Determine the [x, y] coordinate at the center of the cell enclosing the given text.  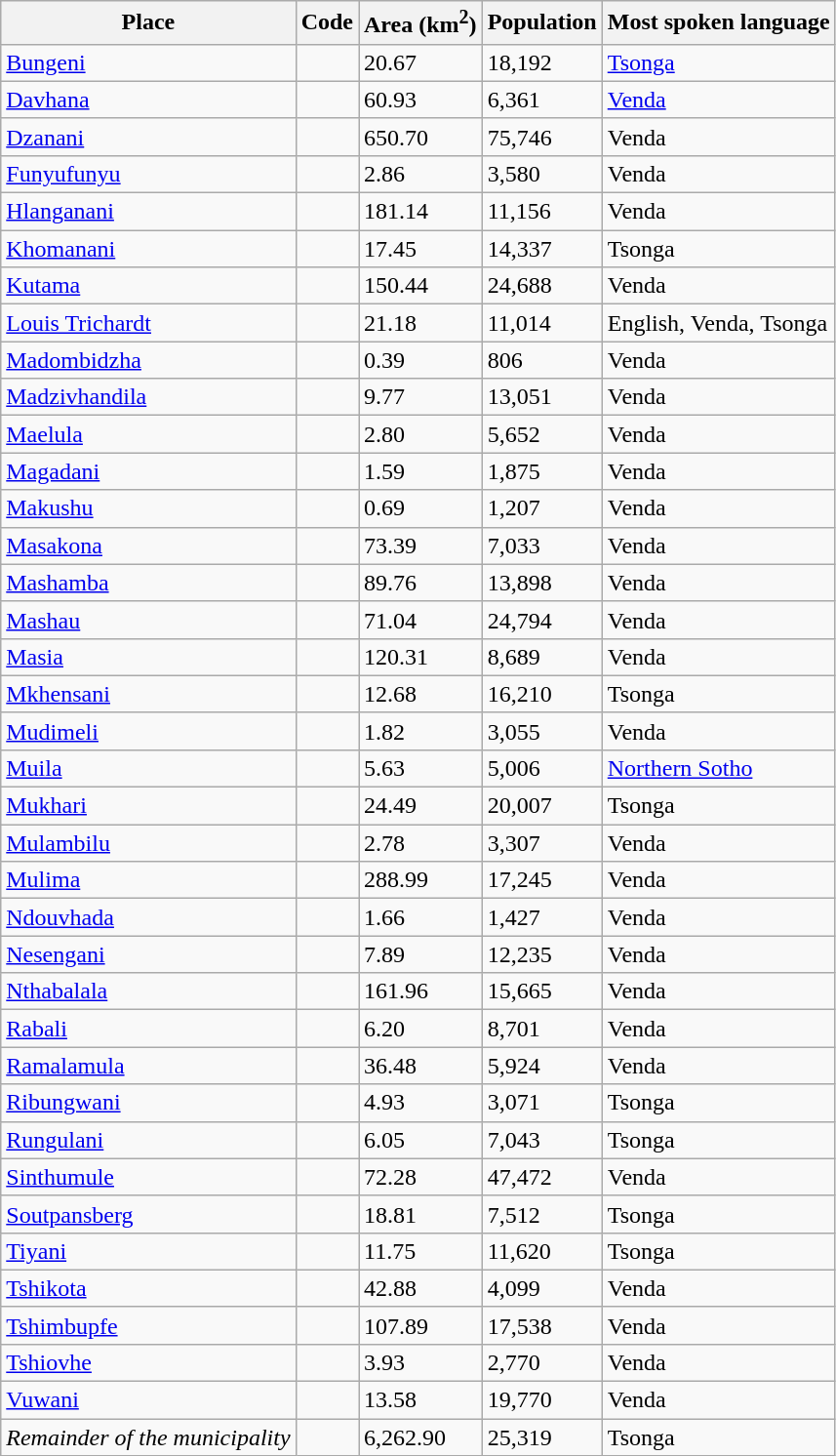
11,014 [542, 323]
71.04 [421, 620]
13,051 [542, 397]
Mashau [148, 620]
2,770 [542, 1362]
Maelula [148, 434]
288.99 [421, 880]
1,427 [542, 917]
Tiyani [148, 1251]
Ndouvhada [148, 917]
24.49 [421, 806]
18,192 [542, 62]
75,746 [542, 137]
6,262.90 [421, 1437]
4,099 [542, 1288]
Makushu [148, 508]
Magadani [148, 471]
6,361 [542, 100]
17.45 [421, 249]
16,210 [542, 694]
Vuwani [148, 1400]
Remainder of the municipality [148, 1437]
19,770 [542, 1400]
11,156 [542, 212]
9.77 [421, 397]
1.66 [421, 917]
Madzivhandila [148, 397]
Muila [148, 768]
Dzanani [148, 137]
3,055 [542, 731]
6.20 [421, 1029]
60.93 [421, 100]
47,472 [542, 1177]
Population [542, 23]
Sinthumule [148, 1177]
English, Venda, Tsonga [718, 323]
2.80 [421, 434]
Louis Trichardt [148, 323]
Tshimbupfe [148, 1325]
3,307 [542, 843]
Northern Sotho [718, 768]
Mudimeli [148, 731]
Funyufunyu [148, 174]
Masia [148, 657]
8,701 [542, 1029]
11,620 [542, 1251]
Code [327, 23]
42.88 [421, 1288]
20.67 [421, 62]
Nesengani [148, 954]
Rungulani [148, 1140]
1.82 [421, 731]
3.93 [421, 1362]
1.59 [421, 471]
Most spoken language [718, 23]
89.76 [421, 583]
Ribungwani [148, 1103]
13,898 [542, 583]
Kutama [148, 286]
Mulambilu [148, 843]
Mukhari [148, 806]
2.86 [421, 174]
24,688 [542, 286]
7,043 [542, 1140]
Mashamba [148, 583]
181.14 [421, 212]
5,652 [542, 434]
11.75 [421, 1251]
6.05 [421, 1140]
Madombidzha [148, 360]
72.28 [421, 1177]
Soutpansberg [148, 1214]
Mkhensani [148, 694]
Mulima [148, 880]
120.31 [421, 657]
15,665 [542, 991]
14,337 [542, 249]
2.78 [421, 843]
150.44 [421, 286]
7,033 [542, 546]
1,207 [542, 508]
12.68 [421, 694]
12,235 [542, 954]
161.96 [421, 991]
24,794 [542, 620]
18.81 [421, 1214]
5.63 [421, 768]
25,319 [542, 1437]
107.89 [421, 1325]
8,689 [542, 657]
Rabali [148, 1029]
Tshikota [148, 1288]
Hlanganani [148, 212]
Khomanani [148, 249]
3,071 [542, 1103]
21.18 [421, 323]
5,006 [542, 768]
7,512 [542, 1214]
0.69 [421, 508]
17,245 [542, 880]
Ramalamula [148, 1066]
Masakona [148, 546]
Davhana [148, 100]
4.93 [421, 1103]
806 [542, 360]
13.58 [421, 1400]
7.89 [421, 954]
0.39 [421, 360]
Bungeni [148, 62]
Area (km2) [421, 23]
650.70 [421, 137]
17,538 [542, 1325]
5,924 [542, 1066]
Place [148, 23]
Nthabalala [148, 991]
1,875 [542, 471]
Tshiovhe [148, 1362]
36.48 [421, 1066]
3,580 [542, 174]
73.39 [421, 546]
20,007 [542, 806]
